Capture the cell that displays the provided text and extract its [X, Y] central coordinate. 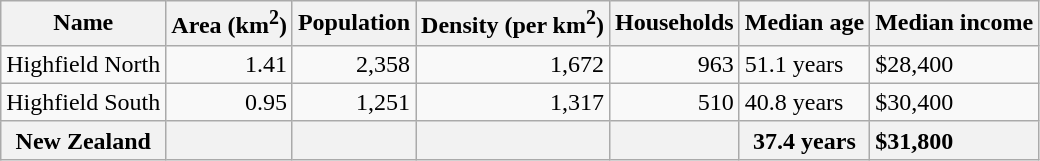
1,317 [513, 102]
Area (km2) [230, 24]
Median age [804, 24]
$31,800 [954, 140]
40.8 years [804, 102]
New Zealand [84, 140]
Name [84, 24]
0.95 [230, 102]
1,672 [513, 64]
1,251 [354, 102]
Median income [954, 24]
2,358 [354, 64]
Density (per km2) [513, 24]
510 [674, 102]
51.1 years [804, 64]
Highfield North [84, 64]
$30,400 [954, 102]
Households [674, 24]
Population [354, 24]
$28,400 [954, 64]
37.4 years [804, 140]
Highfield South [84, 102]
963 [674, 64]
1.41 [230, 64]
